Return the [x, y] coordinate for the center point of the cell that contains the specified text.  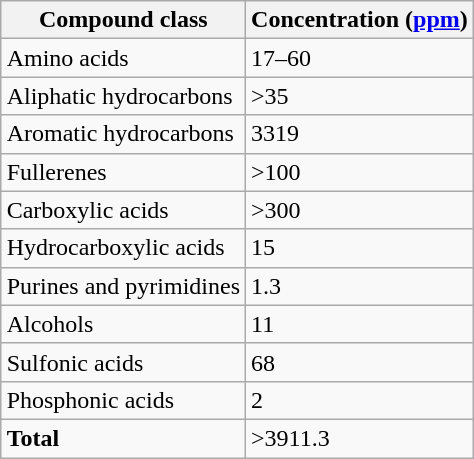
Aromatic hydrocarbons [123, 134]
>35 [360, 96]
Phosphonic acids [123, 400]
Hydrocarboxylic acids [123, 248]
Fullerenes [123, 172]
15 [360, 248]
68 [360, 362]
Total [123, 438]
Carboxylic acids [123, 210]
Aliphatic hydrocarbons [123, 96]
>3911.3 [360, 438]
3319 [360, 134]
Alcohols [123, 324]
>100 [360, 172]
11 [360, 324]
Concentration (ppm) [360, 20]
Sulfonic acids [123, 362]
Compound class [123, 20]
1.3 [360, 286]
Purines and pyrimidines [123, 286]
>300 [360, 210]
Amino acids [123, 58]
17–60 [360, 58]
2 [360, 400]
